Return [x, y] of the center of cell containing provided text 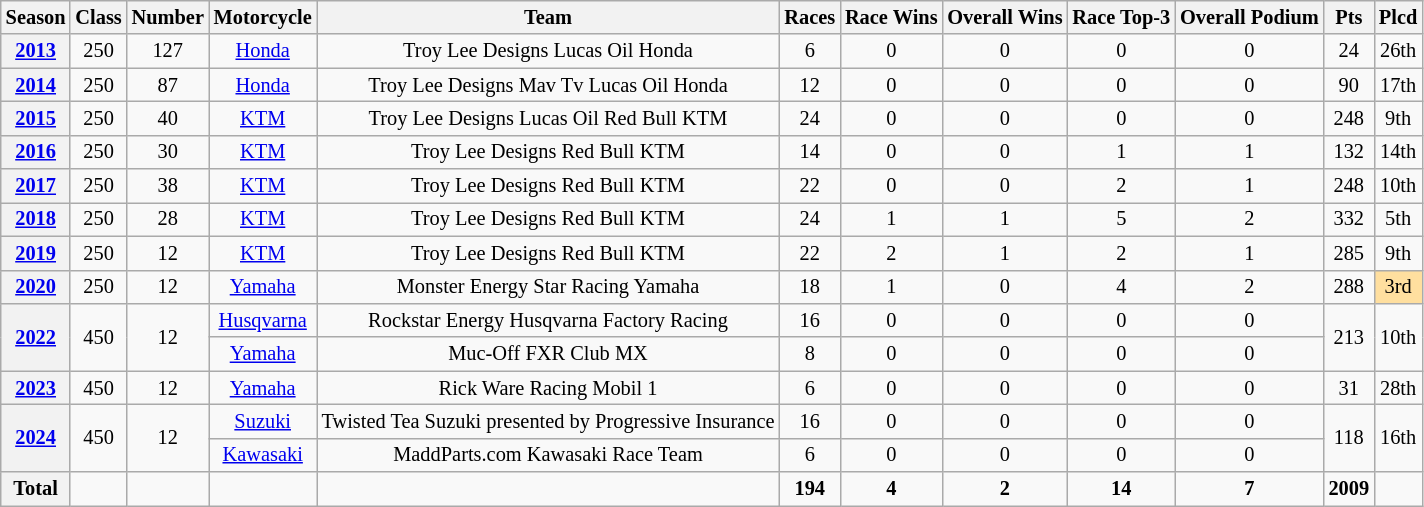
5th [1398, 219]
Suzuki [263, 421]
2013 [36, 51]
87 [168, 85]
285 [1349, 253]
2017 [36, 186]
3rd [1398, 287]
288 [1349, 287]
Muc-Off FXR Club MX [548, 354]
2024 [36, 438]
132 [1349, 152]
Monster Energy Star Racing Yamaha [548, 287]
Total [36, 489]
2019 [36, 253]
26th [1398, 51]
Troy Lee Designs Lucas Oil Honda [548, 51]
Race Wins [891, 17]
332 [1349, 219]
Rockstar Energy Husqvarna Factory Racing [548, 320]
118 [1349, 438]
Rick Ware Racing Mobil 1 [548, 388]
2009 [1349, 489]
18 [810, 287]
Husqvarna [263, 320]
Overall Wins [1004, 17]
MaddParts.com Kawasaki Race Team [548, 455]
Number [168, 17]
Twisted Tea Suzuki presented by Progressive Insurance [548, 421]
Kawasaki [263, 455]
2015 [36, 118]
16th [1398, 438]
213 [1349, 336]
2022 [36, 336]
2016 [36, 152]
31 [1349, 388]
Troy Lee Designs Mav Tv Lucas Oil Honda [548, 85]
90 [1349, 85]
28th [1398, 388]
Motorcycle [263, 17]
2023 [36, 388]
Race Top-3 [1121, 17]
2014 [36, 85]
17th [1398, 85]
5 [1121, 219]
2020 [36, 287]
Class [98, 17]
194 [810, 489]
Races [810, 17]
30 [168, 152]
40 [168, 118]
Season [36, 17]
38 [168, 186]
7 [1249, 489]
Team [548, 17]
14th [1398, 152]
28 [168, 219]
2018 [36, 219]
Overall Podium [1249, 17]
127 [168, 51]
Troy Lee Designs Lucas Oil Red Bull KTM [548, 118]
8 [810, 354]
Plcd [1398, 17]
Pts [1349, 17]
